Pinpoint the cell where the given text exists, returning its [x, y] midpoint coordinate. 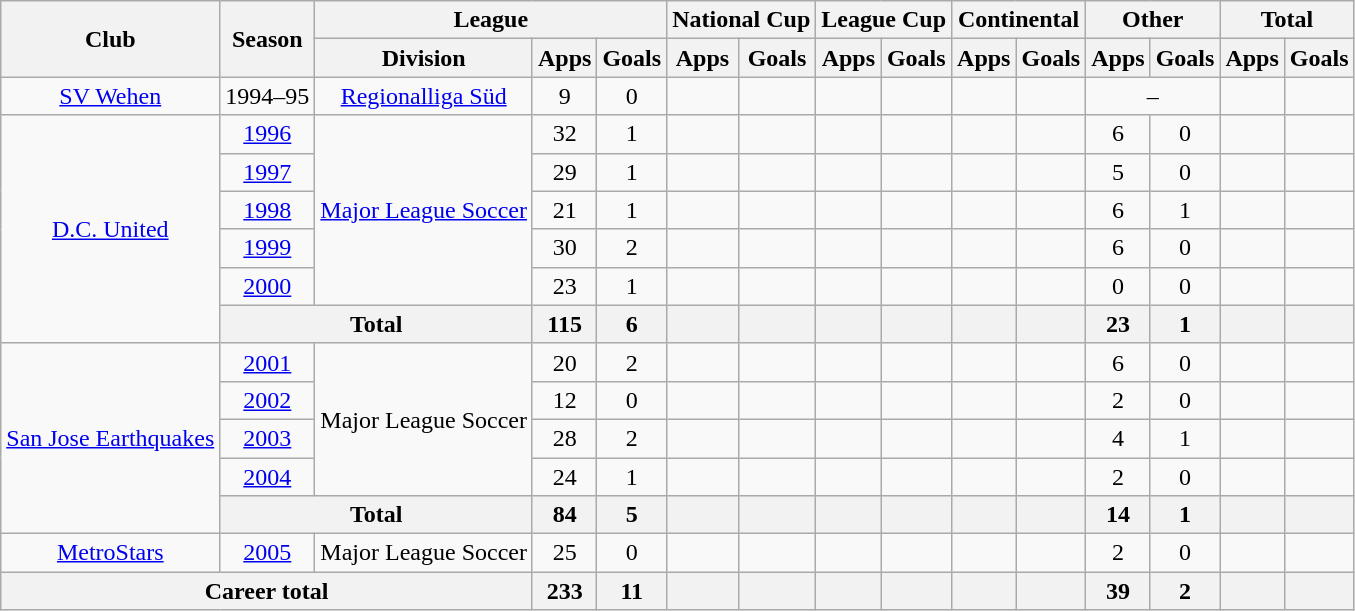
84 [564, 515]
1994–95 [268, 96]
League [491, 20]
4 [1118, 438]
1999 [268, 248]
Career total [267, 591]
39 [1118, 591]
1996 [268, 134]
2000 [268, 286]
32 [564, 134]
21 [564, 210]
14 [1118, 515]
30 [564, 248]
11 [632, 591]
1998 [268, 210]
San Jose Earthquakes [110, 438]
D.C. United [110, 229]
9 [564, 96]
Division [424, 58]
1997 [268, 172]
29 [564, 172]
25 [564, 553]
SV Wehen [110, 96]
2004 [268, 477]
233 [564, 591]
League Cup [884, 20]
12 [564, 400]
Season [268, 39]
24 [564, 477]
Regionalliga Süd [424, 96]
28 [564, 438]
2005 [268, 553]
Other [1153, 20]
2002 [268, 400]
MetroStars [110, 553]
Club [110, 39]
– [1153, 96]
2003 [268, 438]
115 [564, 324]
20 [564, 362]
Continental [1019, 20]
National Cup [742, 20]
2001 [268, 362]
